Output the [x, y] coordinate of the center of the cell containing the given text.  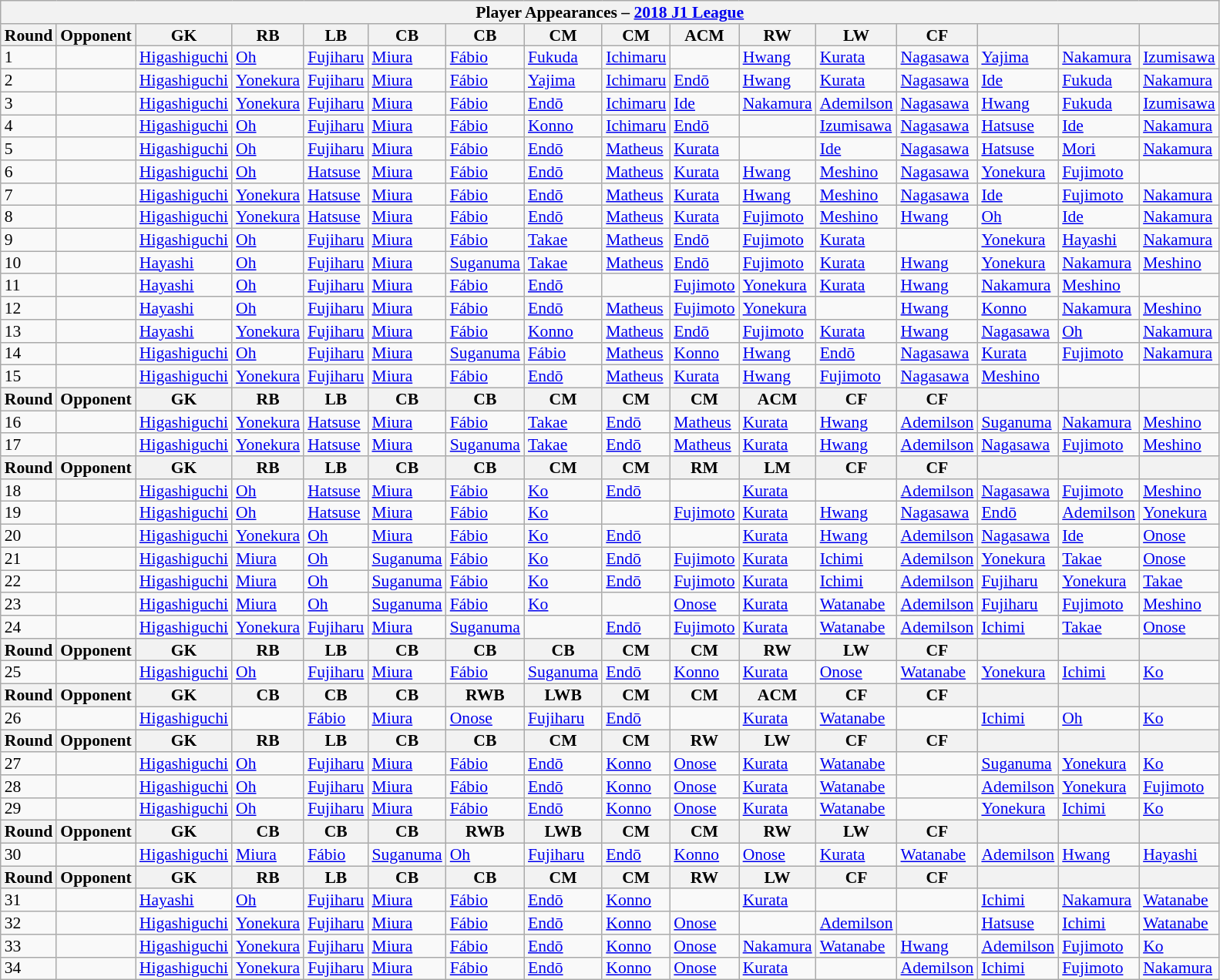
2 [29, 81]
4 [29, 126]
Mori [1099, 149]
14 [29, 354]
19 [29, 513]
27 [29, 764]
7 [29, 195]
18 [29, 491]
LM [778, 468]
31 [29, 901]
15 [29, 377]
34 [29, 968]
Player Appearances – 2018 J1 League [610, 12]
30 [29, 855]
32 [29, 923]
21 [29, 559]
28 [29, 787]
33 [29, 946]
1 [29, 58]
24 [29, 627]
12 [29, 308]
22 [29, 582]
13 [29, 331]
26 [29, 718]
11 [29, 286]
20 [29, 536]
29 [29, 810]
RM [704, 468]
25 [29, 673]
3 [29, 103]
16 [29, 422]
9 [29, 240]
5 [29, 149]
10 [29, 263]
8 [29, 217]
17 [29, 445]
23 [29, 605]
6 [29, 172]
